Capture the cell that displays the provided text and extract its (x, y) central coordinate. 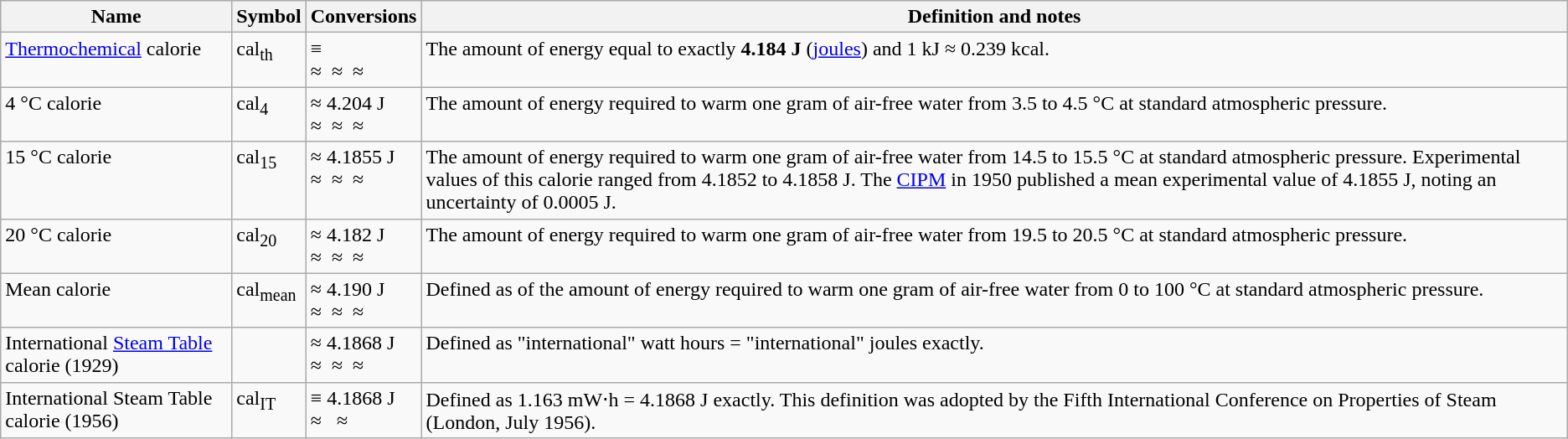
The amount of energy equal to exactly 4.184 J (joules) and 1 kJ ≈ 0.239 kcal. (994, 60)
15 °C calorie (116, 180)
Defined as "international" watt hours = "international" joules exactly. (994, 355)
Defined as of the amount of energy required to warm one gram of air-free water from 0 to 100 °C at standard atmospheric pressure. (994, 300)
calth (269, 60)
The amount of energy required to warm one gram of air-free water from 3.5 to 4.5 °C at standard atmospheric pressure. (994, 114)
Symbol (269, 17)
cal15 (269, 180)
4 °C calorie (116, 114)
calmean (269, 300)
The amount of energy required to warm one gram of air-free water from 19.5 to 20.5 °C at standard atmospheric pressure. (994, 246)
International Steam Table calorie (1929) (116, 355)
cal4 (269, 114)
≡ ≈ ≈ ≈ (364, 60)
20 °C calorie (116, 246)
Conversions (364, 17)
calIT (269, 411)
≈ 4.1855 J≈ ≈ ≈ (364, 180)
≡ 4.1868 J≈ ≈ (364, 411)
≈ 4.182 J≈ ≈ ≈ (364, 246)
cal20 (269, 246)
≈ 4.190 J≈ ≈ ≈ (364, 300)
International Steam Table calorie (1956) (116, 411)
Definition and notes (994, 17)
≈ 4.1868 J≈ ≈ ≈ (364, 355)
Thermochemical calorie (116, 60)
Name (116, 17)
Mean calorie (116, 300)
≈ 4.204 J≈ ≈ ≈ (364, 114)
